Output the (x, y) coordinate of the center of the cell containing the given text.  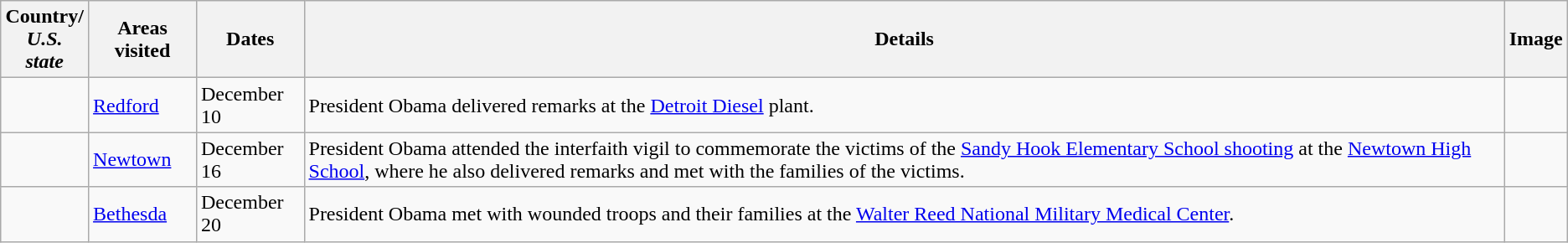
December 20 (250, 215)
Details (905, 39)
Country/U.S. state (45, 39)
December 16 (250, 159)
Image (1536, 39)
President Obama met with wounded troops and their families at the Walter Reed National Military Medical Center. (905, 215)
Redford (142, 106)
Newtown (142, 159)
Bethesda (142, 215)
Dates (250, 39)
Areas visited (142, 39)
December 10 (250, 106)
President Obama delivered remarks at the Detroit Diesel plant. (905, 106)
